From the cell containing the given text, extract its center point as (X, Y) coordinate. 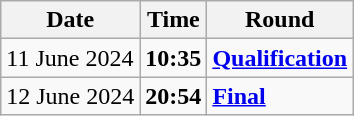
10:35 (174, 58)
Date (70, 20)
Final (280, 96)
Round (280, 20)
11 June 2024 (70, 58)
12 June 2024 (70, 96)
Time (174, 20)
20:54 (174, 96)
Qualification (280, 58)
